Search for the cell housing the specified text and yield its [X, Y] center coordinate. 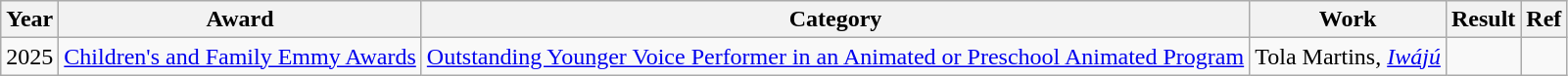
Children's and Family Emmy Awards [240, 57]
2025 [29, 57]
Category [834, 19]
Award [240, 19]
Outstanding Younger Voice Performer in an Animated or Preschool Animated Program [834, 57]
Ref [1544, 19]
Year [29, 19]
Work [1348, 19]
Tola Martins, Iwájú [1348, 57]
Result [1483, 19]
